Find where the given text appears and provide that cell's center as [x, y] coordinate. 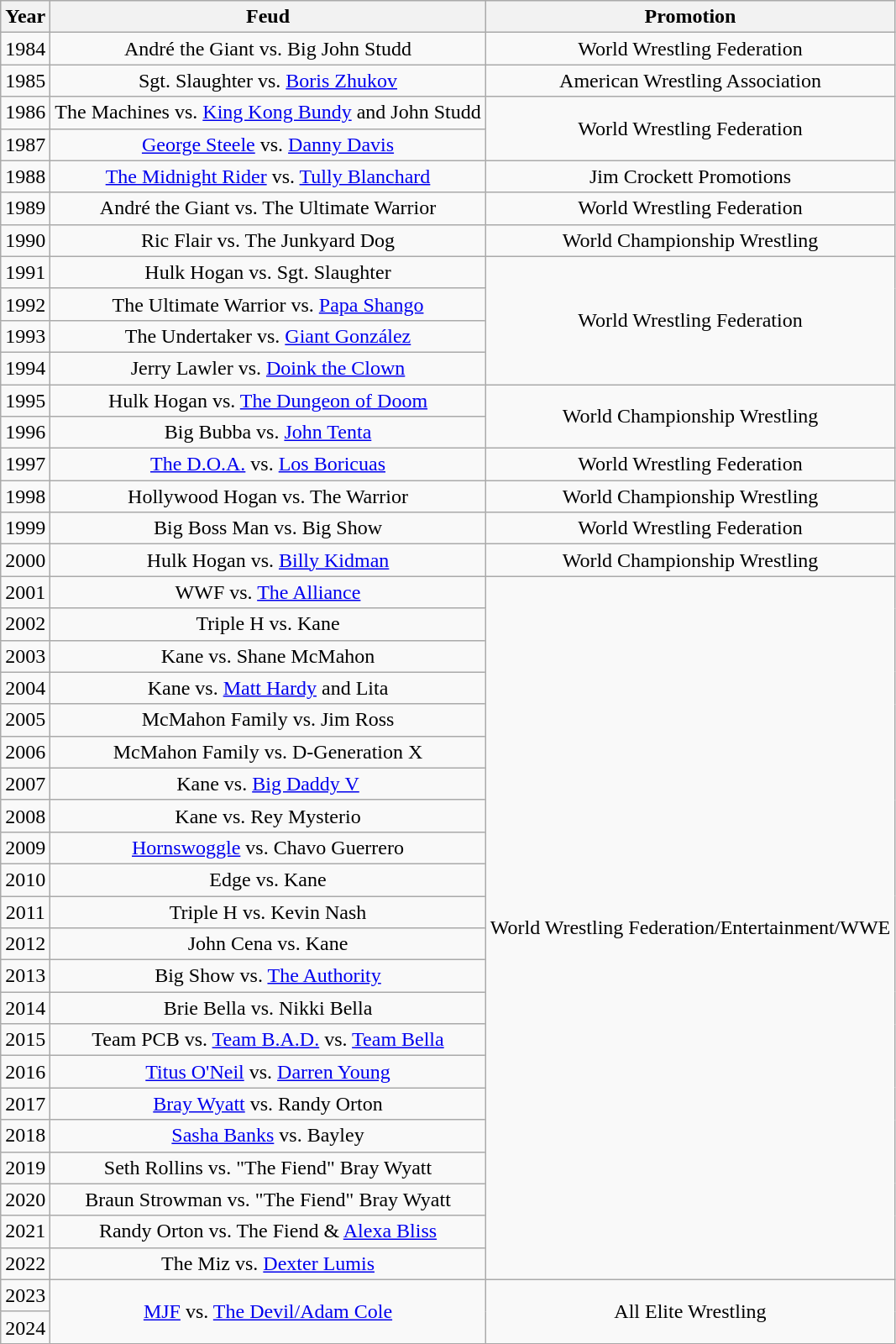
Feud [268, 17]
Kane vs. Shane McMahon [268, 656]
2004 [25, 688]
2016 [25, 1072]
2009 [25, 848]
The Machines vs. King Kong Bundy and John Studd [268, 113]
Seth Rollins vs. "The Fiend" Bray Wyatt [268, 1168]
The D.O.A. vs. Los Boricuas [268, 465]
The Undertaker vs. Giant González [268, 336]
All Elite Wrestling [690, 1311]
Edge vs. Kane [268, 879]
1991 [25, 272]
1997 [25, 465]
André the Giant vs. The Ultimate Warrior [268, 208]
2012 [25, 944]
Jim Crockett Promotions [690, 176]
The Midnight Rider vs. Tully Blanchard [268, 176]
Braun Strowman vs. "The Fiend" Bray Wyatt [268, 1200]
2007 [25, 784]
2019 [25, 1168]
Kane vs. Big Daddy V [268, 784]
1986 [25, 113]
World Wrestling Federation/Entertainment/WWE [690, 927]
2000 [25, 560]
American Wrestling Association [690, 81]
2005 [25, 720]
1996 [25, 433]
1984 [25, 49]
2017 [25, 1104]
1995 [25, 401]
2020 [25, 1200]
Brie Bella vs. Nikki Bella [268, 1008]
2018 [25, 1136]
Team PCB vs. Team B.A.D. vs. Team Bella [268, 1040]
Randy Orton vs. The Fiend & Alexa Bliss [268, 1231]
The Miz vs. Dexter Lumis [268, 1263]
Year [25, 17]
Hornswoggle vs. Chavo Guerrero [268, 848]
2023 [25, 1295]
2013 [25, 976]
1990 [25, 240]
2014 [25, 1008]
1989 [25, 208]
WWF vs. The Alliance [268, 592]
Hulk Hogan vs. Billy Kidman [268, 560]
2003 [25, 656]
1998 [25, 496]
John Cena vs. Kane [268, 944]
2011 [25, 911]
George Steele vs. Danny Davis [268, 144]
2008 [25, 816]
2015 [25, 1040]
Sasha Banks vs. Bayley [268, 1136]
1987 [25, 144]
Hulk Hogan vs. Sgt. Slaughter [268, 272]
Big Bubba vs. John Tenta [268, 433]
2021 [25, 1231]
2006 [25, 752]
1988 [25, 176]
Titus O'Neil vs. Darren Young [268, 1072]
1993 [25, 336]
1994 [25, 368]
Sgt. Slaughter vs. Boris Zhukov [268, 81]
McMahon Family vs. D-Generation X [268, 752]
1985 [25, 81]
2001 [25, 592]
Big Show vs. The Authority [268, 976]
MJF vs. The Devil/Adam Cole [268, 1311]
Promotion [690, 17]
McMahon Family vs. Jim Ross [268, 720]
2022 [25, 1263]
Jerry Lawler vs. Doink the Clown [268, 368]
2010 [25, 879]
The Ultimate Warrior vs. Papa Shango [268, 304]
Hollywood Hogan vs. The Warrior [268, 496]
Triple H vs. Kane [268, 624]
Bray Wyatt vs. Randy Orton [268, 1104]
Hulk Hogan vs. The Dungeon of Doom [268, 401]
André the Giant vs. Big John Studd [268, 49]
Ric Flair vs. The Junkyard Dog [268, 240]
Big Boss Man vs. Big Show [268, 528]
2002 [25, 624]
Kane vs. Rey Mysterio [268, 816]
Triple H vs. Kevin Nash [268, 911]
1992 [25, 304]
1999 [25, 528]
Kane vs. Matt Hardy and Lita [268, 688]
2024 [25, 1327]
